For the text-containing cell, return its midpoint in (X, Y) coordinate format. 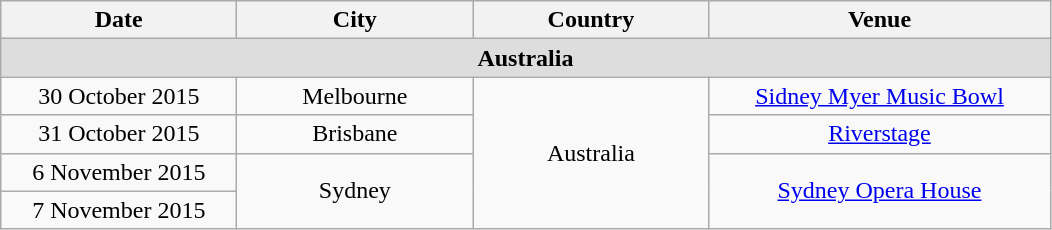
Sydney (355, 191)
30 October 2015 (119, 96)
City (355, 20)
Riverstage (880, 134)
7 November 2015 (119, 210)
6 November 2015 (119, 172)
Sidney Myer Music Bowl (880, 96)
Melbourne (355, 96)
31 October 2015 (119, 134)
Brisbane (355, 134)
Venue (880, 20)
Country (591, 20)
Date (119, 20)
Sydney Opera House (880, 191)
